Locate the cell with the specified text and output its [x, y] center coordinate. 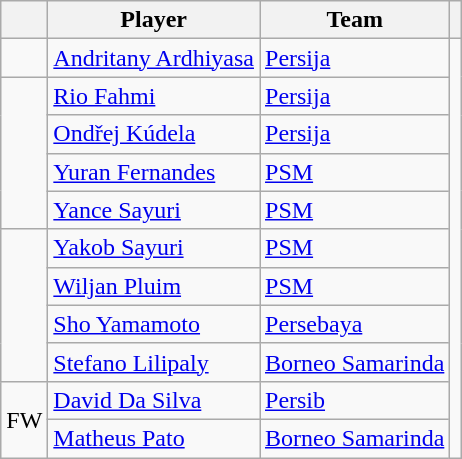
Stefano Lilipaly [154, 362]
FW [24, 419]
Rio Fahmi [154, 96]
Team [355, 20]
Andritany Ardhiyasa [154, 58]
Yuran Fernandes [154, 172]
Wiljan Pluim [154, 286]
Persib [355, 400]
Ondřej Kúdela [154, 134]
Persebaya [355, 324]
Yance Sayuri [154, 210]
Matheus Pato [154, 438]
Yakob Sayuri [154, 248]
David Da Silva [154, 400]
Player [154, 20]
Sho Yamamoto [154, 324]
